From the cell containing the given text, extract its center point as (x, y) coordinate. 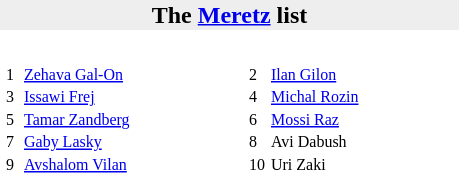
Gaby Lasky (133, 142)
8 (258, 142)
Tamar Zandberg (133, 120)
5 (12, 120)
Issawi Frej (133, 97)
The Meretz list (230, 15)
3 (12, 97)
1 (12, 74)
7 (12, 142)
6 (258, 120)
Michal Rozin (362, 97)
Ilan Gilon (362, 74)
2 (258, 74)
Mossi Raz (362, 120)
Zehava Gal-On (133, 74)
Avi Dabush (362, 142)
4 (258, 97)
